Determine the (X, Y) coordinate at the center of the cell enclosing the given text.  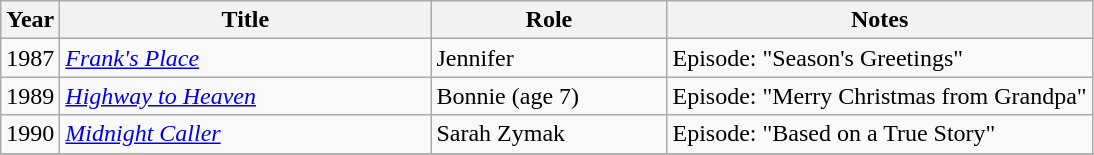
Highway to Heaven (246, 96)
Episode: "Season's Greetings" (880, 58)
Notes (880, 20)
1987 (30, 58)
Sarah Zymak (549, 134)
1989 (30, 96)
Midnight Caller (246, 134)
Episode: "Merry Christmas from Grandpa" (880, 96)
Episode: "Based on a True Story" (880, 134)
Frank's Place (246, 58)
Jennifer (549, 58)
1990 (30, 134)
Bonnie (age 7) (549, 96)
Year (30, 20)
Role (549, 20)
Title (246, 20)
